Find where the given text appears and provide that cell's center as [x, y] coordinate. 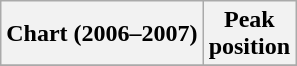
Peakposition [249, 34]
Chart (2006–2007) [102, 34]
